Return the [x, y] coordinate for the center point of the cell that contains the specified text.  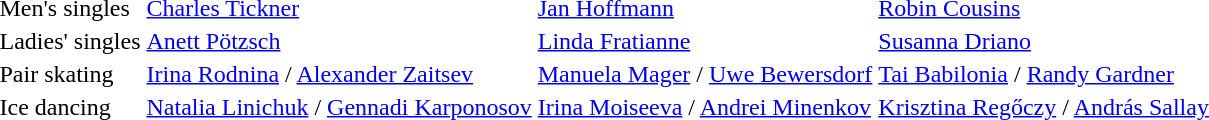
Linda Fratianne [705, 41]
Manuela Mager / Uwe Bewersdorf [705, 74]
Irina Rodnina / Alexander Zaitsev [339, 74]
Anett Pötzsch [339, 41]
